Capture the cell that displays the provided text and extract its [X, Y] central coordinate. 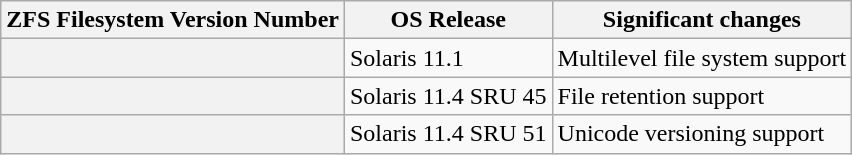
OS Release [448, 20]
Solaris 11.1 [448, 58]
Significant changes [702, 20]
Multilevel file system support [702, 58]
File retention support [702, 96]
ZFS Filesystem Version Number [173, 20]
Unicode versioning support [702, 134]
Solaris 11.4 SRU 51 [448, 134]
Solaris 11.4 SRU 45 [448, 96]
